Search for the cell housing the specified text and yield its (X, Y) center coordinate. 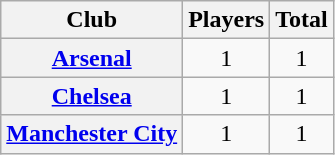
Total (302, 20)
Club (92, 20)
Players (226, 20)
Manchester City (92, 134)
Chelsea (92, 96)
Arsenal (92, 58)
